Search for the cell housing the specified text and yield its (x, y) center coordinate. 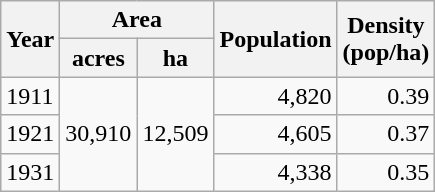
Area (137, 20)
12,509 (176, 134)
4,605 (276, 134)
4,338 (276, 172)
30,910 (98, 134)
acres (98, 58)
1911 (30, 96)
Year (30, 39)
4,820 (276, 96)
Density(pop/ha) (386, 39)
0.35 (386, 172)
ha (176, 58)
Population (276, 39)
1921 (30, 134)
0.37 (386, 134)
0.39 (386, 96)
1931 (30, 172)
